Pinpoint the cell where the given text exists, returning its [X, Y] midpoint coordinate. 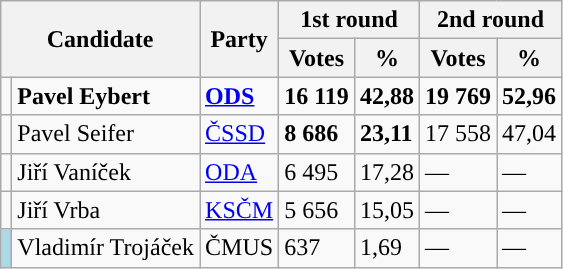
16 119 [317, 96]
Party [240, 39]
ODA [240, 172]
KSČM [240, 210]
Jiří Vrba [106, 210]
Jiří Vaníček [106, 172]
47,04 [528, 134]
ODS [240, 96]
5 656 [317, 210]
1,69 [386, 248]
Pavel Seifer [106, 134]
42,88 [386, 96]
1st round [350, 20]
Candidate [100, 39]
17,28 [386, 172]
2nd round [490, 20]
52,96 [528, 96]
8 686 [317, 134]
19 769 [458, 96]
Pavel Eybert [106, 96]
Vladimír Trojáček [106, 248]
ČSSD [240, 134]
17 558 [458, 134]
23,11 [386, 134]
637 [317, 248]
6 495 [317, 172]
15,05 [386, 210]
ČMUS [240, 248]
